Return (x, y) of the center of cell containing provided text 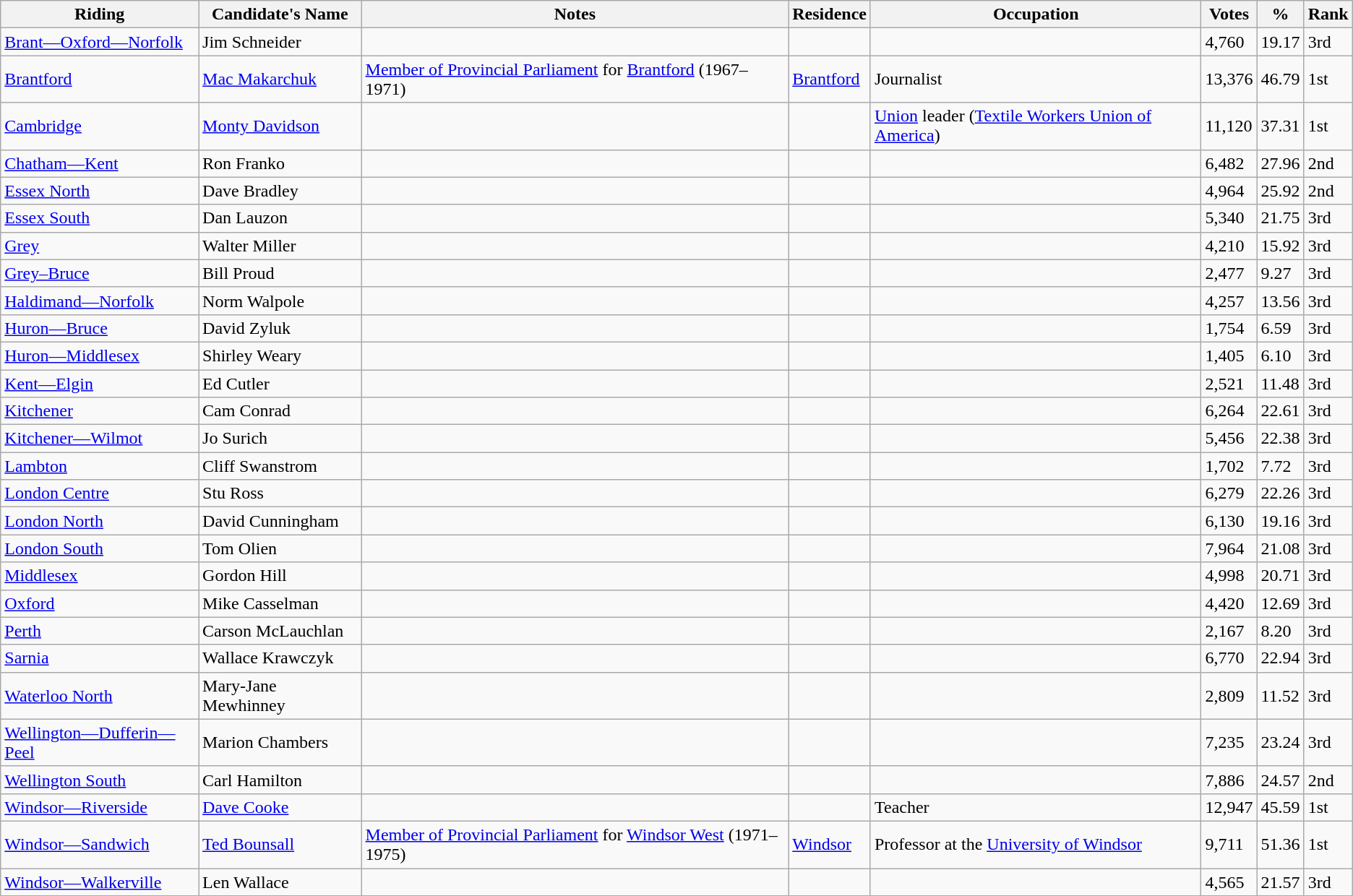
Bill Proud (280, 273)
Jo Surich (280, 439)
Windsor—Walkerville (100, 882)
Windsor (830, 844)
11,120 (1229, 126)
6,130 (1229, 521)
Marion Chambers (280, 743)
Member of Provincial Parliament for Brantford (1967–1971) (575, 79)
Teacher (1036, 807)
22.38 (1281, 439)
6,279 (1229, 494)
4,998 (1229, 576)
Lambton (100, 466)
Oxford (100, 603)
Wallace Krawczyk (280, 658)
Windsor—Sandwich (100, 844)
11.48 (1281, 384)
7,886 (1229, 780)
9,711 (1229, 844)
Mac Makarchuk (280, 79)
Shirley Weary (280, 356)
Walter Miller (280, 246)
Essex North (100, 191)
Dan Lauzon (280, 218)
London Centre (100, 494)
Kitchener—Wilmot (100, 439)
2,809 (1229, 695)
13.56 (1281, 301)
4,420 (1229, 603)
Occupation (1036, 14)
Grey–Bruce (100, 273)
Perth (100, 631)
8.20 (1281, 631)
6,770 (1229, 658)
Cliff Swanstrom (280, 466)
Union leader (Textile Workers Union of America) (1036, 126)
Middlesex (100, 576)
11.52 (1281, 695)
46.79 (1281, 79)
Cambridge (100, 126)
1,754 (1229, 328)
15.92 (1281, 246)
6,264 (1229, 411)
Member of Provincial Parliament for Windsor West (1971–1975) (575, 844)
22.61 (1281, 411)
Jim Schneider (280, 42)
7,964 (1229, 548)
Carson McLauchlan (280, 631)
21.75 (1281, 218)
2,477 (1229, 273)
12,947 (1229, 807)
23.24 (1281, 743)
Gordon Hill (280, 576)
Huron—Middlesex (100, 356)
Rank (1328, 14)
Stu Ross (280, 494)
Kitchener (100, 411)
6.10 (1281, 356)
Dave Cooke (280, 807)
2,167 (1229, 631)
Huron—Bruce (100, 328)
Dave Bradley (280, 191)
Candidate's Name (280, 14)
6,482 (1229, 163)
Chatham—Kent (100, 163)
7,235 (1229, 743)
Mike Casselman (280, 603)
21.57 (1281, 882)
1,702 (1229, 466)
Windsor—Riverside (100, 807)
6.59 (1281, 328)
19.17 (1281, 42)
Waterloo North (100, 695)
Wellington South (100, 780)
Norm Walpole (280, 301)
Cam Conrad (280, 411)
Professor at the University of Windsor (1036, 844)
27.96 (1281, 163)
22.26 (1281, 494)
Journalist (1036, 79)
Sarnia (100, 658)
9.27 (1281, 273)
45.59 (1281, 807)
4,565 (1229, 882)
19.16 (1281, 521)
Grey (100, 246)
Ed Cutler (280, 384)
5,456 (1229, 439)
12.69 (1281, 603)
Essex South (100, 218)
Residence (830, 14)
Kent—Elgin (100, 384)
25.92 (1281, 191)
Tom Olien (280, 548)
21.08 (1281, 548)
2,521 (1229, 384)
Haldimand—Norfolk (100, 301)
4,210 (1229, 246)
Ted Bounsall (280, 844)
1,405 (1229, 356)
4,760 (1229, 42)
7.72 (1281, 466)
Brant—Oxford—Norfolk (100, 42)
20.71 (1281, 576)
London South (100, 548)
Notes (575, 14)
13,376 (1229, 79)
Mary-Jane Mewhinney (280, 695)
Wellington—Dufferin—Peel (100, 743)
Len Wallace (280, 882)
22.94 (1281, 658)
Ron Franko (280, 163)
David Cunningham (280, 521)
4,257 (1229, 301)
Riding (100, 14)
David Zyluk (280, 328)
% (1281, 14)
24.57 (1281, 780)
Carl Hamilton (280, 780)
5,340 (1229, 218)
Monty Davidson (280, 126)
4,964 (1229, 191)
51.36 (1281, 844)
Votes (1229, 14)
London North (100, 521)
37.31 (1281, 126)
